Identify which cell holds the provided text, then report its (X, Y) central coordinate. 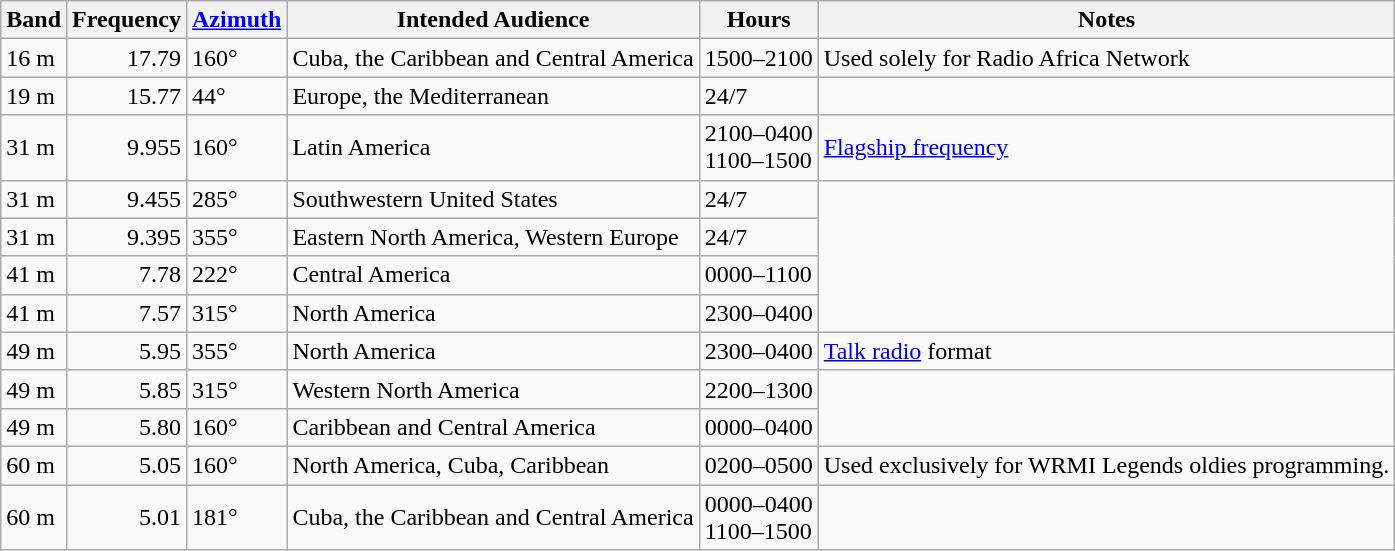
5.05 (127, 465)
North America, Cuba, Caribbean (493, 465)
Intended Audience (493, 20)
Europe, the Mediterranean (493, 96)
15.77 (127, 96)
17.79 (127, 58)
2200–1300 (758, 389)
1500–2100 (758, 58)
7.78 (127, 275)
Central America (493, 275)
Frequency (127, 20)
19 m (34, 96)
2100–04001100–1500 (758, 148)
9.455 (127, 199)
5.95 (127, 351)
285° (236, 199)
5.80 (127, 427)
9.955 (127, 148)
Southwestern United States (493, 199)
Eastern North America, Western Europe (493, 237)
Used exclusively for WRMI Legends oldies programming. (1106, 465)
Western North America (493, 389)
0000–0400 (758, 427)
0000–04001100–1500 (758, 516)
9.395 (127, 237)
5.01 (127, 516)
Used solely for Radio Africa Network (1106, 58)
0200–0500 (758, 465)
Band (34, 20)
181° (236, 516)
222° (236, 275)
44° (236, 96)
Azimuth (236, 20)
5.85 (127, 389)
Hours (758, 20)
Caribbean and Central America (493, 427)
Latin America (493, 148)
7.57 (127, 313)
16 m (34, 58)
Flagship frequency (1106, 148)
Notes (1106, 20)
0000–1100 (758, 275)
Talk radio format (1106, 351)
